Locate the cell with the specified text and output its [x, y] center coordinate. 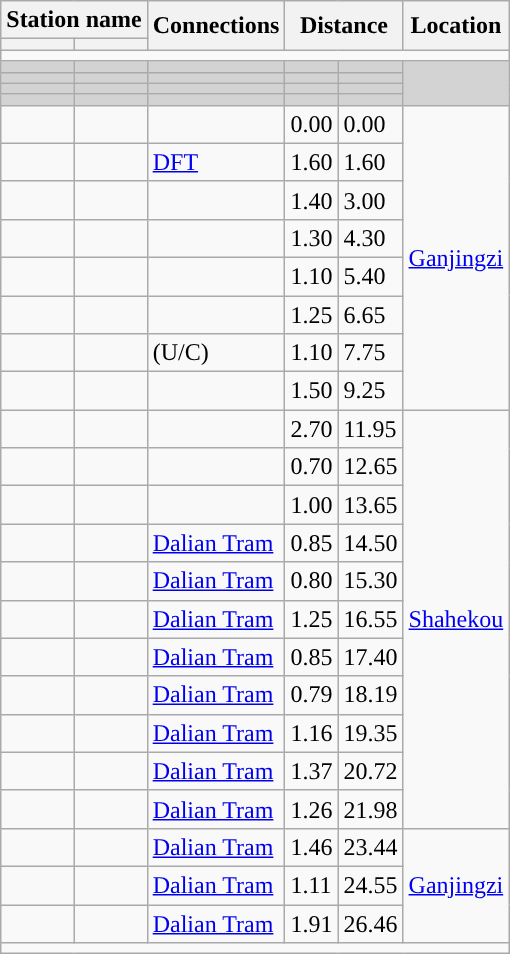
Location [456, 26]
14.50 [370, 543]
15.30 [370, 581]
1.91 [312, 923]
6.65 [370, 315]
17.40 [370, 657]
0.80 [312, 581]
1.11 [312, 885]
1.16 [312, 733]
2.70 [312, 429]
DFT [216, 162]
1.00 [312, 505]
18.19 [370, 695]
26.46 [370, 923]
Shahekou [456, 620]
11.95 [370, 429]
23.44 [370, 847]
9.25 [370, 391]
4.30 [370, 238]
0.79 [312, 695]
24.55 [370, 885]
1.40 [312, 200]
(U/C) [216, 353]
1.46 [312, 847]
5.40 [370, 276]
12.65 [370, 467]
1.26 [312, 809]
3.00 [370, 200]
20.72 [370, 771]
16.55 [370, 619]
13.65 [370, 505]
Connections [216, 26]
0.70 [312, 467]
19.35 [370, 733]
21.98 [370, 809]
1.30 [312, 238]
7.75 [370, 353]
1.37 [312, 771]
Distance [344, 26]
1.50 [312, 391]
Station name [74, 20]
